Search for the cell housing the specified text and yield its (X, Y) center coordinate. 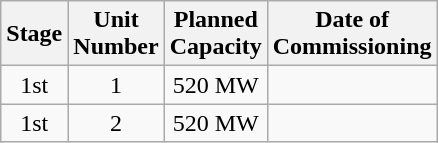
1 (116, 85)
2 (116, 123)
UnitNumber (116, 34)
Stage (34, 34)
Date ofCommissioning (352, 34)
PlannedCapacity (216, 34)
